Capture the cell that displays the provided text and extract its (x, y) central coordinate. 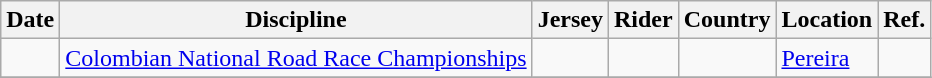
Discipline (296, 20)
Colombian National Road Race Championships (296, 58)
Date (30, 20)
Location (827, 20)
Pereira (827, 58)
Jersey (570, 20)
Rider (643, 20)
Ref. (904, 20)
Country (727, 20)
